Find where the given text appears and provide that cell's center as [x, y] coordinate. 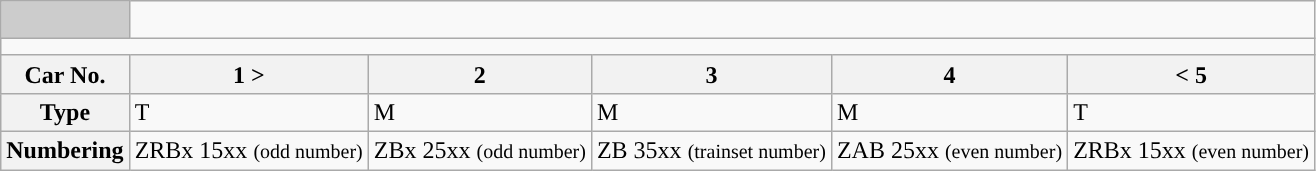
2 [480, 74]
1 > [248, 74]
< 5 [1192, 74]
ZAB 25xx (even number) [949, 150]
ZRBx 15xx (odd number) [248, 150]
ZB 35xx (trainset number) [711, 150]
4 [949, 74]
Numbering [65, 150]
ZRBx 15xx (even number) [1192, 150]
3 [711, 74]
Type [65, 112]
Car No. [65, 74]
ZBx 25xx (odd number) [480, 150]
